Return [X, Y] of the center of cell containing provided text 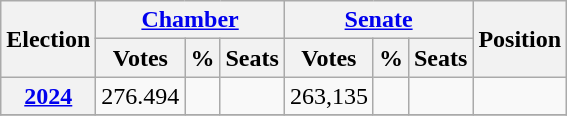
Position [520, 39]
276.494 [140, 96]
2024 [48, 96]
Election [48, 39]
Chamber [190, 20]
Senate [378, 20]
263,135 [328, 96]
